Detect which cell encompasses the target text, then output its [X, Y] center coordinate. 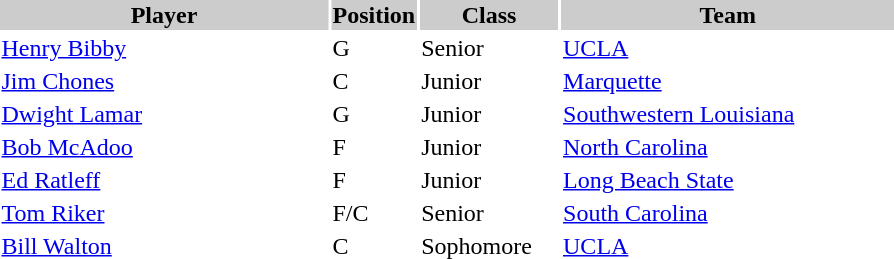
C [374, 81]
Henry Bibby [164, 48]
Ed Ratleff [164, 180]
Southwestern Louisiana [728, 114]
Dwight Lamar [164, 114]
Long Beach State [728, 180]
South Carolina [728, 213]
Player [164, 15]
Class [490, 15]
F/C [374, 213]
Team [728, 15]
North Carolina [728, 147]
Bob McAdoo [164, 147]
Position [374, 15]
Marquette [728, 81]
Jim Chones [164, 81]
UCLA [728, 48]
Tom Riker [164, 213]
